Scan for the cell matching the given text and deliver its (x, y) coordinate at center. 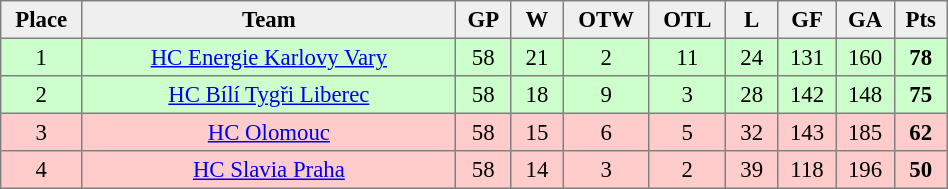
21 (538, 57)
GA (865, 20)
196 (865, 170)
HC Olomouc (269, 132)
143 (807, 132)
160 (865, 57)
15 (538, 132)
75 (920, 95)
28 (752, 95)
148 (865, 95)
HC Energie Karlovy Vary (269, 57)
14 (538, 170)
185 (865, 132)
18 (538, 95)
HC Slavia Praha (269, 170)
118 (807, 170)
5 (687, 132)
50 (920, 170)
39 (752, 170)
Place (42, 20)
OTL (687, 20)
OTW (606, 20)
GF (807, 20)
GP (484, 20)
Team (269, 20)
HC Bílí Tygři Liberec (269, 95)
W (538, 20)
Pts (920, 20)
1 (42, 57)
9 (606, 95)
32 (752, 132)
L (752, 20)
11 (687, 57)
62 (920, 132)
24 (752, 57)
4 (42, 170)
78 (920, 57)
131 (807, 57)
6 (606, 132)
142 (807, 95)
